Return [x, y] of the center of cell containing provided text 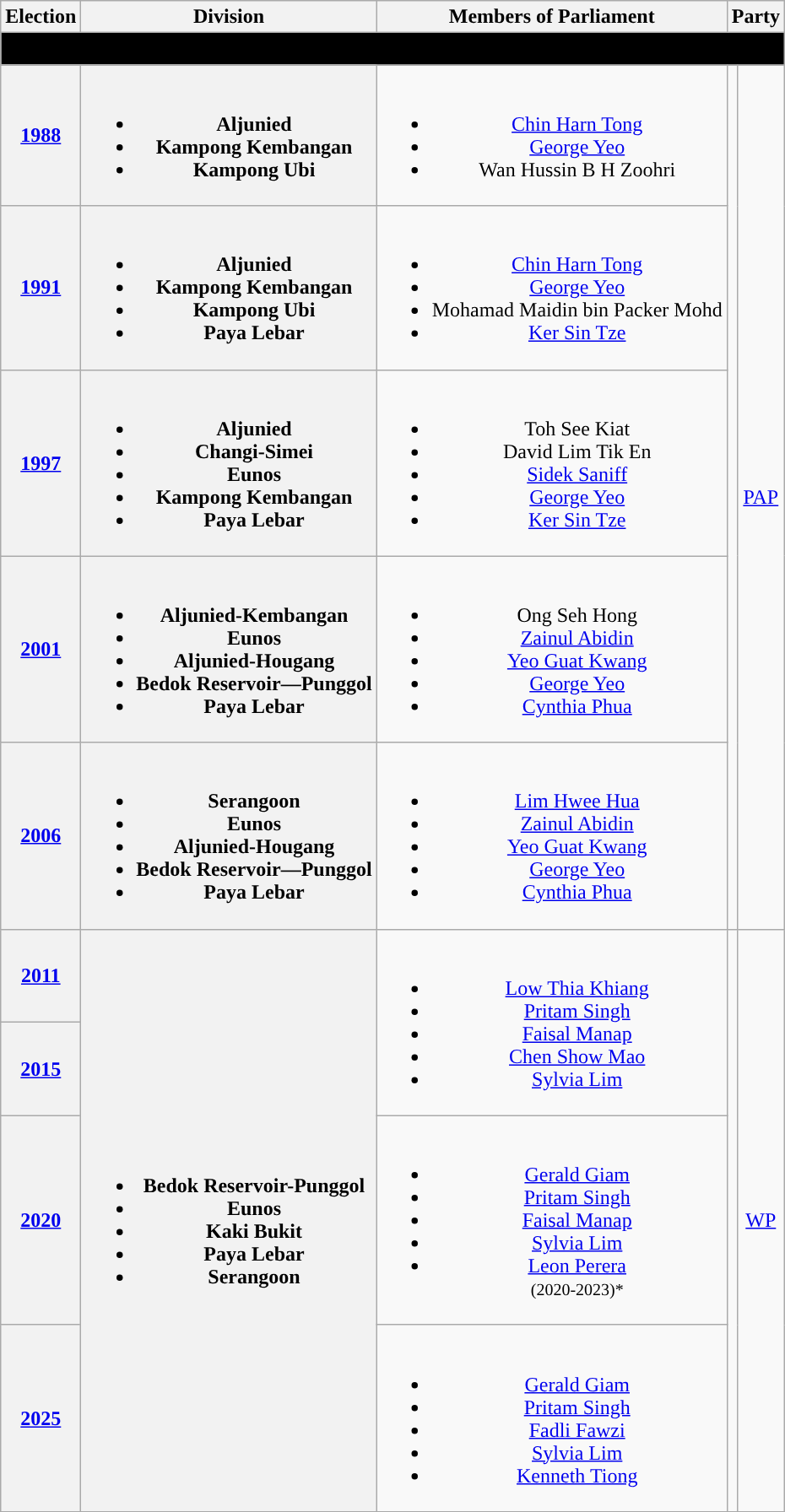
2011 [41, 975]
2020 [41, 1220]
SerangoonEunosAljunied-HougangBedok Reservoir—PunggolPaya Lebar [229, 835]
2006 [41, 835]
Lim Hwee HuaZainul AbidinYeo Guat KwangGeorge YeoCynthia Phua [552, 835]
1991 [41, 288]
Bedok Reservoir-PunggolEunosKaki BukitPaya LebarSerangoon [229, 1220]
Formation [393, 49]
AljuniedKampong KembanganKampong UbiPaya Lebar [229, 288]
Chin Harn TongGeorge YeoWan Hussin B H Zoohri [552, 135]
Gerald GiamPritam SinghFadli FawziSylvia LimKenneth Tiong [552, 1417]
WP [761, 1220]
Election [41, 17]
Members of Parliament [552, 17]
Division [229, 17]
AljuniedKampong KembanganKampong Ubi [229, 135]
Gerald GiamPritam SinghFaisal ManapSylvia LimLeon Perera(2020-2023)* [552, 1220]
Ong Seh HongZainul AbidinYeo Guat KwangGeorge YeoCynthia Phua [552, 650]
Aljunied-KembanganEunosAljunied-HougangBedok Reservoir—PunggolPaya Lebar [229, 650]
Toh See KiatDavid Lim Tik EnSidek SaniffGeorge YeoKer Sin Tze [552, 462]
1988 [41, 135]
Low Thia KhiangPritam SinghFaisal ManapChen Show MaoSylvia Lim [552, 1023]
Party [755, 17]
PAP [761, 497]
2015 [41, 1070]
1997 [41, 462]
2025 [41, 1417]
AljuniedChangi-SimeiEunosKampong KembanganPaya Lebar [229, 462]
Chin Harn TongGeorge YeoMohamad Maidin bin Packer MohdKer Sin Tze [552, 288]
2001 [41, 650]
